Determine the (x, y) coordinate at the center of the cell enclosing the given text.  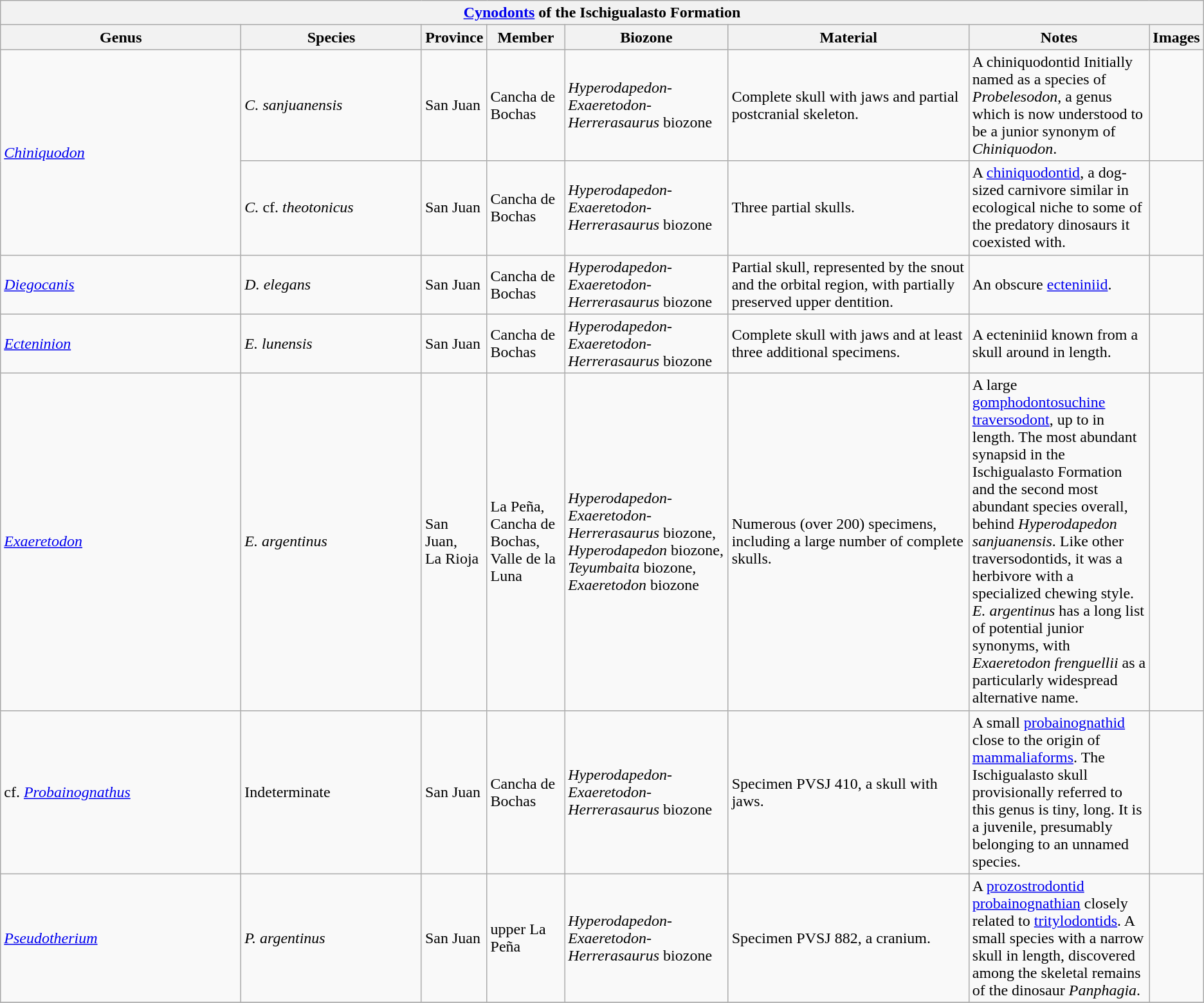
Genus (121, 37)
Complete skull with jaws and partial postcranial skeleton. (848, 106)
upper La Peña (526, 938)
Three partial skulls. (848, 208)
A ecteniniid known from a skull around in length. (1059, 344)
Pseudotherium (121, 938)
La Peña,Cancha de Bochas,Valle de la Luna (526, 542)
Exaeretodon (121, 542)
cf. Probainognathus (121, 792)
Cynodonts of the Ischigualasto Formation (602, 13)
C. sanjuanensis (332, 106)
Species (332, 37)
An obscure ecteniniid. (1059, 284)
Images (1176, 37)
D. elegans (332, 284)
Ecteninion (121, 344)
Specimen PVSJ 410, a skull with jaws. (848, 792)
Chiniquodon (121, 152)
Biozone (646, 37)
Partial skull, represented by the snout and the orbital region, with partially preserved upper dentition. (848, 284)
Specimen PVSJ 882, a cranium. (848, 938)
C. cf. theotonicus (332, 208)
Numerous (over 200) specimens, including a large number of complete skulls. (848, 542)
Member (526, 37)
Hyperodapedon-Exaeretodon-Herrerasaurus biozone,Hyperodapedon biozone,Teyumbaita biozone,Exaeretodon biozone (646, 542)
E. argentinus (332, 542)
Complete skull with jaws and at least three additional specimens. (848, 344)
San Juan,La Rioja (454, 542)
A chiniquodontid Initially named as a species of Probelesodon, a genus which is now understood to be a junior synonym of Chiniquodon. (1059, 106)
Notes (1059, 37)
Province (454, 37)
Material (848, 37)
Diegocanis (121, 284)
E. lunensis (332, 344)
Indeterminate (332, 792)
P. argentinus (332, 938)
A chiniquodontid, a dog-sized carnivore similar in ecological niche to some of the predatory dinosaurs it coexisted with. (1059, 208)
